Search for the cell housing the specified text and yield its (x, y) center coordinate. 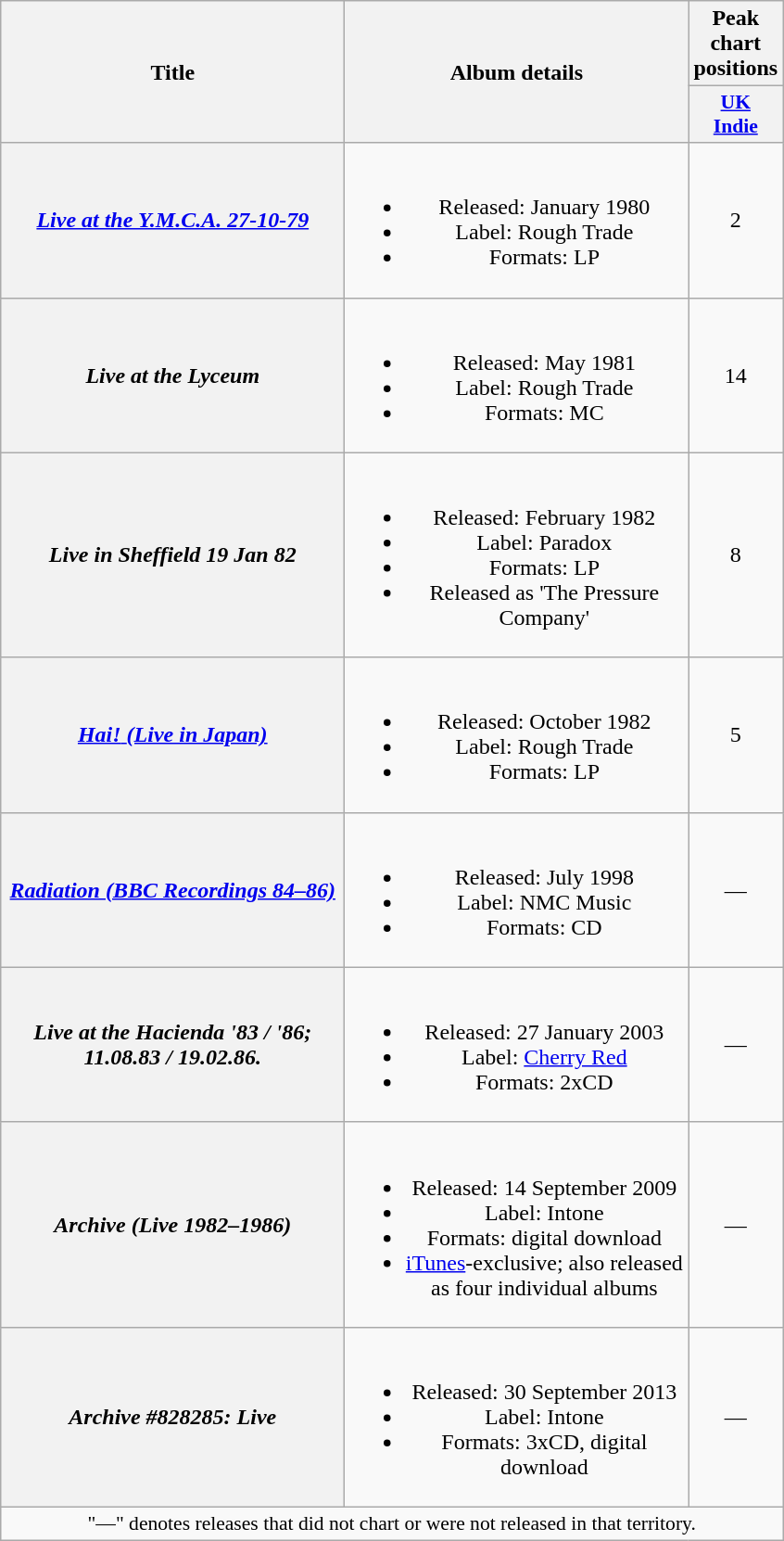
Released: January 1980Label: Rough TradeFormats: LP (517, 221)
Archive #828285: Live (172, 1417)
Released: 27 January 2003Label: Cherry RedFormats: 2xCD (517, 1044)
Released: 14 September 2009Label: IntoneFormats: digital downloadiTunes-exclusive; also released as four individual albums (517, 1224)
Released: February 1982Label: ParadoxFormats: LPReleased as 'The Pressure Company' (517, 554)
Title (172, 72)
"—" denotes releases that did not chart or were not released in that territory. (392, 1523)
Archive (Live 1982–1986) (172, 1224)
Hai! (Live in Japan) (172, 734)
Peak chartpositions (736, 44)
2 (736, 221)
Live at the Hacienda '83 / '86; 11.08.83 / 19.02.86. (172, 1044)
14 (736, 375)
8 (736, 554)
5 (736, 734)
Released: May 1981Label: Rough TradeFormats: MC (517, 375)
Released: July 1998Label: NMC MusicFormats: CD (517, 890)
Live at the Lyceum (172, 375)
Released: October 1982Label: Rough TradeFormats: LP (517, 734)
Released: 30 September 2013Label: IntoneFormats: 3xCD, digital download (517, 1417)
Live at the Y.M.C.A. 27-10-79 (172, 221)
Radiation (BBC Recordings 84–86) (172, 890)
Album details (517, 72)
Live in Sheffield 19 Jan 82 (172, 554)
UKIndie (736, 115)
